Determine the (X, Y) coordinate at the center of the cell enclosing the given text.  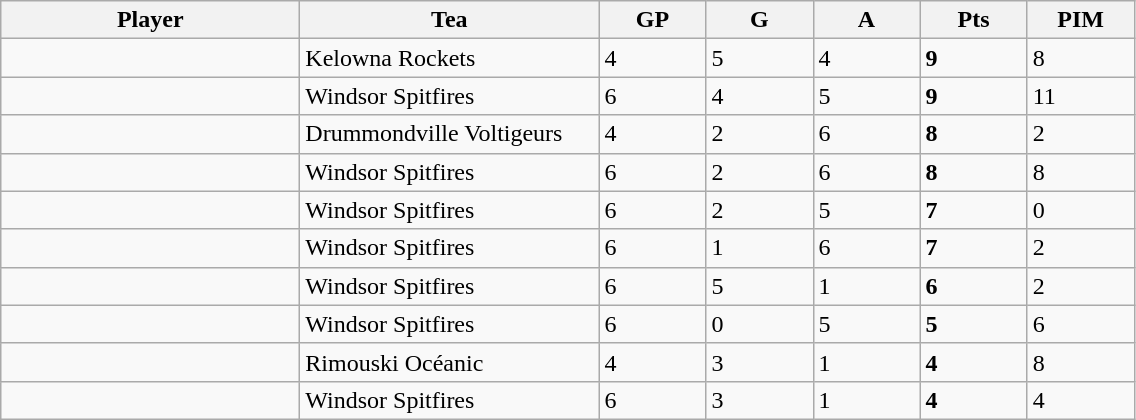
Tea (450, 20)
A (866, 20)
Pts (974, 20)
GP (652, 20)
G (760, 20)
Kelowna Rockets (450, 58)
11 (1080, 96)
Drummondville Voltigeurs (450, 134)
Rimouski Océanic (450, 362)
Player (150, 20)
PIM (1080, 20)
